Search for the cell housing the specified text and yield its [x, y] center coordinate. 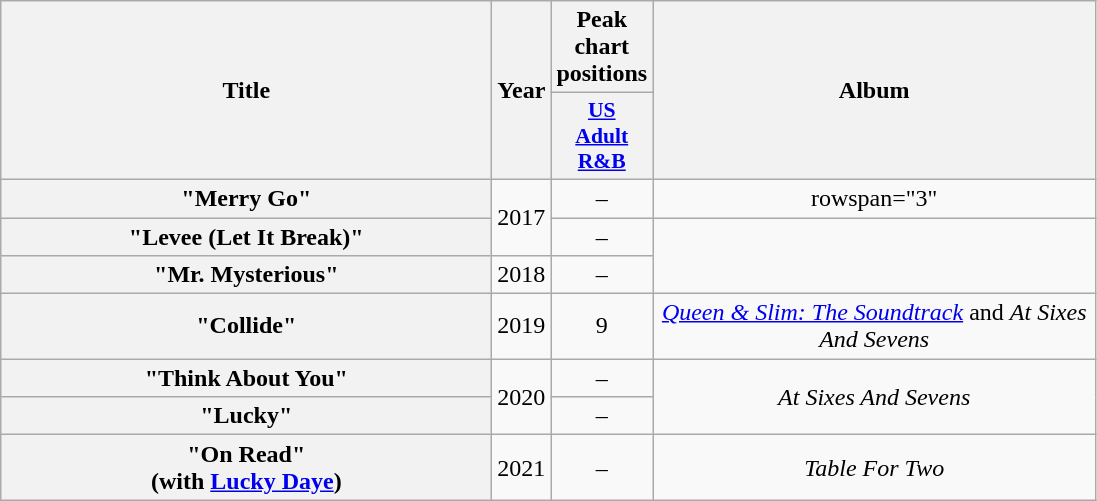
2021 [522, 468]
At Sixes And Sevens [874, 397]
"Lucky" [246, 416]
2017 [522, 217]
"On Read"(with Lucky Daye) [246, 468]
Peak chart positions [602, 47]
9 [602, 326]
Year [522, 90]
USAdult R&B [602, 136]
"Levee (Let It Break)" [246, 237]
"Merry Go" [246, 198]
2019 [522, 326]
Album [874, 90]
Title [246, 90]
Queen & Slim: The Soundtrack and At Sixes And Sevens [874, 326]
"Think About You" [246, 378]
"Collide" [246, 326]
"Mr. Mysterious" [246, 275]
2018 [522, 275]
Table For Two [874, 468]
2020 [522, 397]
rowspan="3" [874, 198]
